Determine the (X, Y) coordinate at the center of the cell enclosing the given text.  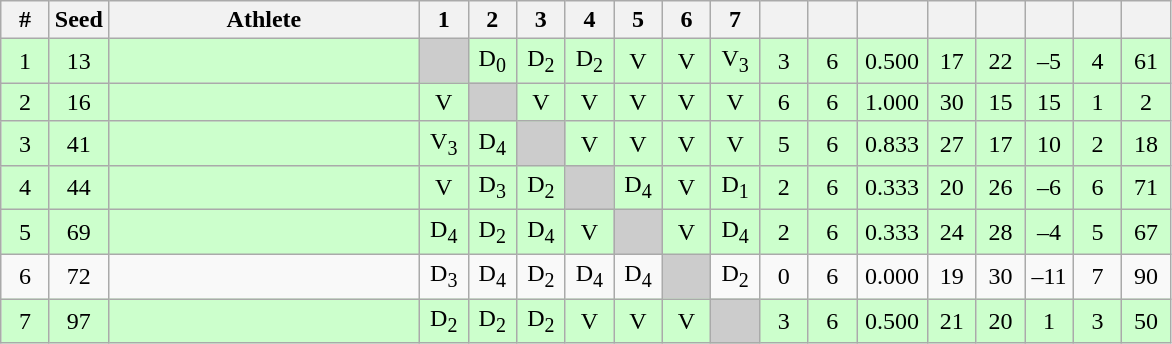
1.000 (892, 102)
–5 (1050, 61)
72 (78, 276)
–6 (1050, 188)
26 (1000, 188)
–4 (1050, 232)
69 (78, 232)
Athlete (264, 20)
21 (952, 321)
16 (78, 102)
44 (78, 188)
D0 (492, 61)
61 (1146, 61)
41 (78, 143)
D1 (736, 188)
67 (1146, 232)
90 (1146, 276)
Seed (78, 20)
97 (78, 321)
0 (784, 276)
18 (1146, 143)
50 (1146, 321)
0.000 (892, 276)
–11 (1050, 276)
28 (1000, 232)
27 (952, 143)
19 (952, 276)
24 (952, 232)
0.833 (892, 143)
71 (1146, 188)
22 (1000, 61)
# (26, 20)
10 (1050, 143)
13 (78, 61)
